Locate the cell with the specified text and output its (x, y) center coordinate. 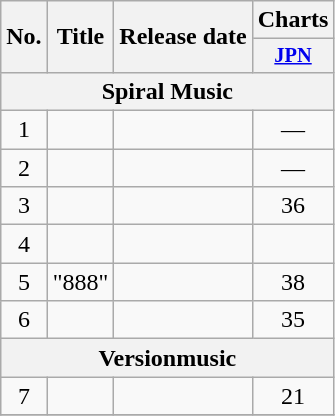
JPN (293, 56)
2 (24, 168)
No. (24, 37)
5 (24, 282)
21 (293, 396)
1 (24, 130)
7 (24, 396)
"888" (80, 282)
Charts (293, 20)
Spiral Music (168, 91)
35 (293, 320)
Title (80, 37)
Release date (183, 37)
Versionmusic (168, 358)
4 (24, 244)
36 (293, 206)
38 (293, 282)
6 (24, 320)
3 (24, 206)
